For the text-containing cell, return its midpoint in (x, y) coordinate format. 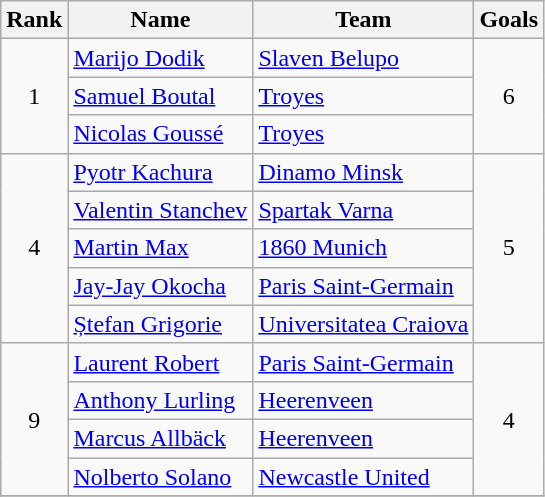
6 (509, 96)
Marcus Allbäck (160, 438)
Goals (509, 20)
Martin Max (160, 248)
Newcastle United (364, 477)
Samuel Boutal (160, 96)
Universitatea Craiova (364, 324)
Laurent Robert (160, 362)
Team (364, 20)
Marijo Dodik (160, 58)
Name (160, 20)
Anthony Lurling (160, 400)
1860 Munich (364, 248)
Spartak Varna (364, 210)
5 (509, 248)
Jay-Jay Okocha (160, 286)
1 (34, 96)
Valentin Stanchev (160, 210)
Pyotr Kachura (160, 172)
9 (34, 419)
Nicolas Goussé (160, 134)
Ștefan Grigorie (160, 324)
Dinamo Minsk (364, 172)
Nolberto Solano (160, 477)
Slaven Belupo (364, 58)
Rank (34, 20)
